Find where the given text appears and provide that cell's center as (X, Y) coordinate. 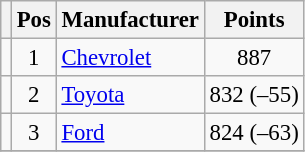
832 (–55) (254, 95)
2 (34, 95)
887 (254, 58)
Points (254, 20)
Ford (130, 133)
Chevrolet (130, 58)
Toyota (130, 95)
Pos (34, 20)
1 (34, 58)
824 (–63) (254, 133)
Manufacturer (130, 20)
3 (34, 133)
